For the text-containing cell, return its midpoint in [x, y] coordinate format. 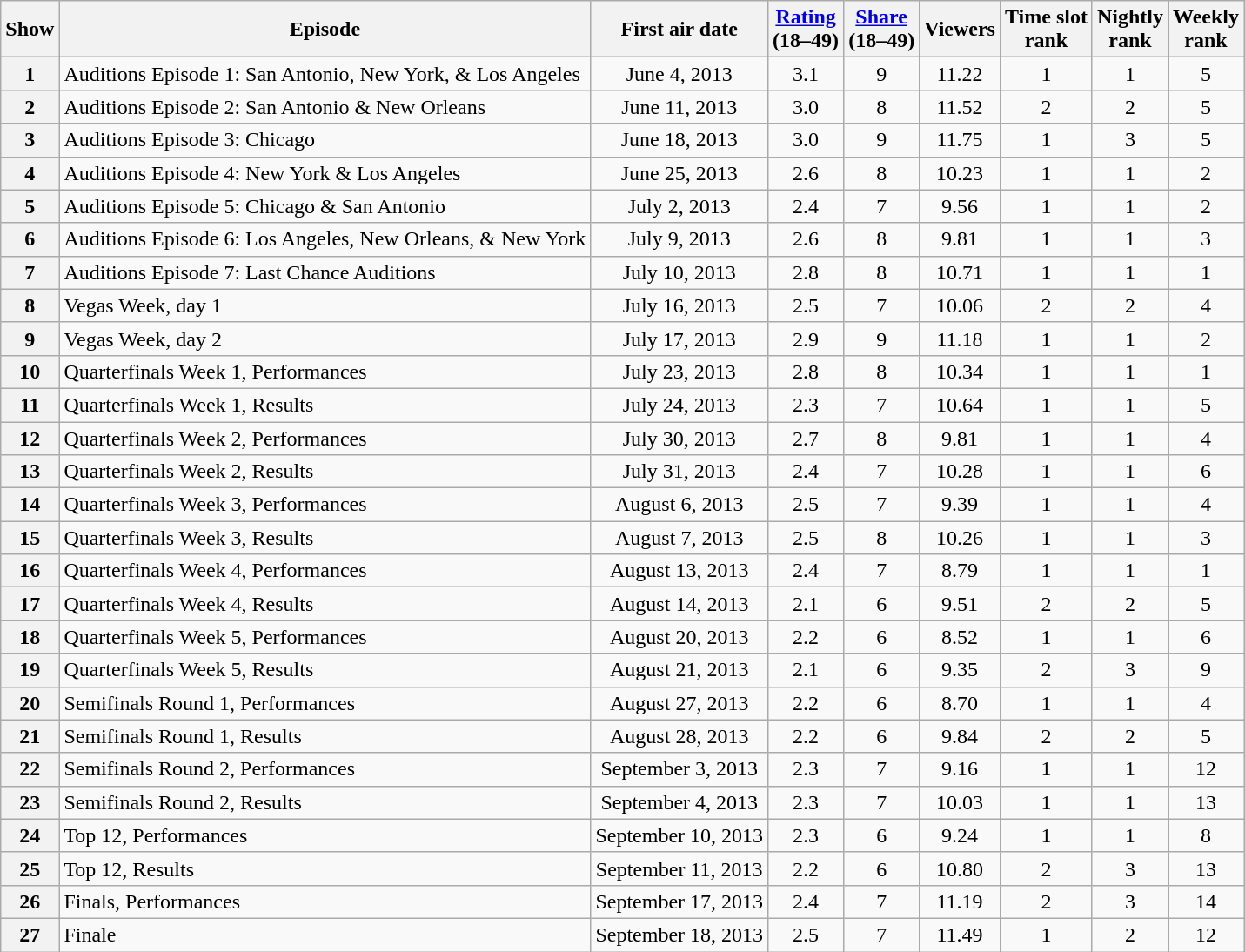
27 [30, 935]
Quarterfinals Week 2, Performances [325, 438]
Auditions Episode 5: Chicago & San Antonio [325, 206]
Semifinals Round 2, Performances [325, 769]
Nightlyrank [1129, 30]
July 24, 2013 [679, 405]
9.16 [961, 769]
9.84 [961, 736]
July 23, 2013 [679, 372]
8.52 [961, 637]
Quarterfinals Week 3, Results [325, 538]
2.9 [806, 339]
25 [30, 868]
September 17, 2013 [679, 902]
Auditions Episode 4: New York & Los Angeles [325, 173]
July 9, 2013 [679, 239]
18 [30, 637]
Quarterfinals Week 1, Results [325, 405]
Auditions Episode 7: Last Chance Auditions [325, 272]
August 6, 2013 [679, 505]
Rating(18–49) [806, 30]
July 16, 2013 [679, 305]
July 17, 2013 [679, 339]
20 [30, 703]
August 28, 2013 [679, 736]
Quarterfinals Week 4, Results [325, 604]
8.70 [961, 703]
26 [30, 902]
September 10, 2013 [679, 835]
Finale [325, 935]
June 18, 2013 [679, 140]
Top 12, Results [325, 868]
August 13, 2013 [679, 571]
Top 12, Performances [325, 835]
First air date [679, 30]
Auditions Episode 3: Chicago [325, 140]
9.56 [961, 206]
September 3, 2013 [679, 769]
Quarterfinals Week 3, Performances [325, 505]
June 4, 2013 [679, 74]
11.49 [961, 935]
Vegas Week, day 1 [325, 305]
June 11, 2013 [679, 107]
Share(18–49) [882, 30]
Vegas Week, day 2 [325, 339]
June 25, 2013 [679, 173]
Semifinals Round 2, Results [325, 802]
August 27, 2013 [679, 703]
8.79 [961, 571]
July 30, 2013 [679, 438]
2.7 [806, 438]
10.28 [961, 472]
9.39 [961, 505]
19 [30, 670]
September 11, 2013 [679, 868]
11.52 [961, 107]
August 14, 2013 [679, 604]
11.19 [961, 902]
10.71 [961, 272]
Quarterfinals Week 5, Performances [325, 637]
September 4, 2013 [679, 802]
Quarterfinals Week 4, Performances [325, 571]
Show [30, 30]
Quarterfinals Week 5, Results [325, 670]
September 18, 2013 [679, 935]
3.1 [806, 74]
Auditions Episode 6: Los Angeles, New Orleans, & New York [325, 239]
August 21, 2013 [679, 670]
21 [30, 736]
Quarterfinals Week 2, Results [325, 472]
16 [30, 571]
11.75 [961, 140]
11 [30, 405]
July 2, 2013 [679, 206]
Episode [325, 30]
Finals, Performances [325, 902]
August 20, 2013 [679, 637]
17 [30, 604]
11.22 [961, 74]
Weeklyrank [1206, 30]
23 [30, 802]
9.51 [961, 604]
10.23 [961, 173]
11.18 [961, 339]
10.34 [961, 372]
22 [30, 769]
15 [30, 538]
Semifinals Round 1, Results [325, 736]
10 [30, 372]
Viewers [961, 30]
10.03 [961, 802]
24 [30, 835]
Time slotrank [1046, 30]
9.35 [961, 670]
Quarterfinals Week 1, Performances [325, 372]
10.80 [961, 868]
10.06 [961, 305]
9.24 [961, 835]
Auditions Episode 1: San Antonio, New York, & Los Angeles [325, 74]
Semifinals Round 1, Performances [325, 703]
July 10, 2013 [679, 272]
10.64 [961, 405]
August 7, 2013 [679, 538]
July 31, 2013 [679, 472]
10.26 [961, 538]
Auditions Episode 2: San Antonio & New Orleans [325, 107]
